Pinpoint the cell where the given text exists, returning its [x, y] midpoint coordinate. 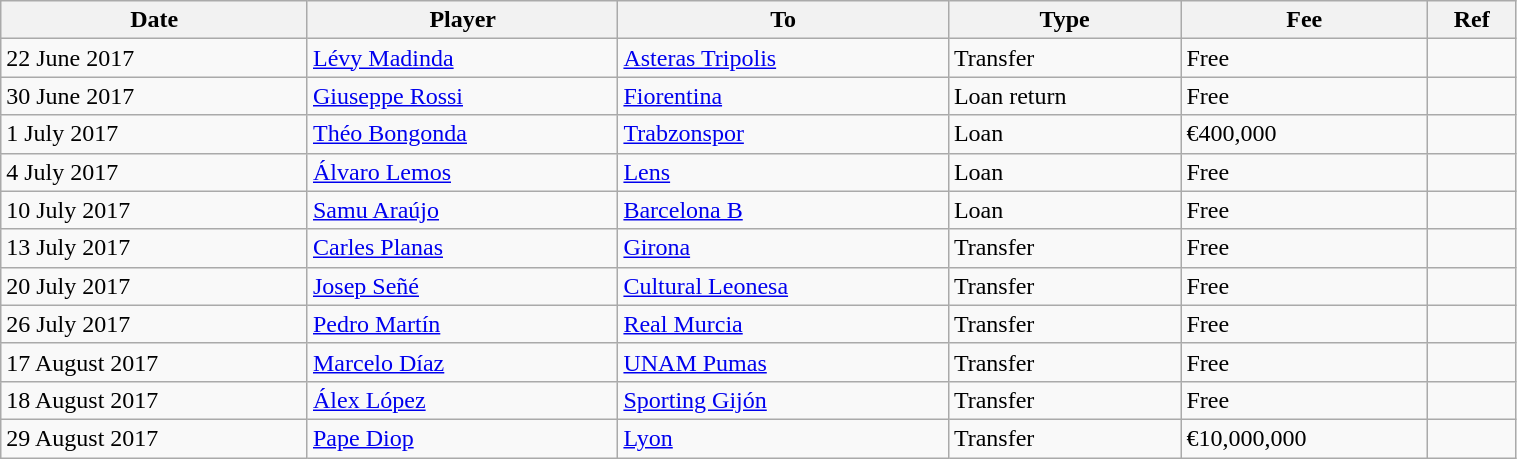
Giuseppe Rossi [462, 96]
Cultural Leonesa [783, 286]
4 July 2017 [154, 172]
Type [1064, 20]
Pape Diop [462, 438]
€400,000 [1304, 134]
Loan return [1064, 96]
13 July 2017 [154, 248]
Sporting Gijón [783, 400]
22 June 2017 [154, 58]
Real Murcia [783, 324]
€10,000,000 [1304, 438]
Álvaro Lemos [462, 172]
18 August 2017 [154, 400]
Fiorentina [783, 96]
Lens [783, 172]
To [783, 20]
Barcelona B [783, 210]
Carles Planas [462, 248]
1 July 2017 [154, 134]
Fee [1304, 20]
Josep Señé [462, 286]
Player [462, 20]
29 August 2017 [154, 438]
17 August 2017 [154, 362]
UNAM Pumas [783, 362]
Marcelo Díaz [462, 362]
Théo Bongonda [462, 134]
30 June 2017 [154, 96]
Pedro Martín [462, 324]
Asteras Tripolis [783, 58]
Álex López [462, 400]
Trabzonspor [783, 134]
26 July 2017 [154, 324]
Lyon [783, 438]
Girona [783, 248]
Ref [1472, 20]
Samu Araújo [462, 210]
Lévy Madinda [462, 58]
10 July 2017 [154, 210]
20 July 2017 [154, 286]
Date [154, 20]
